Determine the (X, Y) coordinate at the center of the cell enclosing the given text.  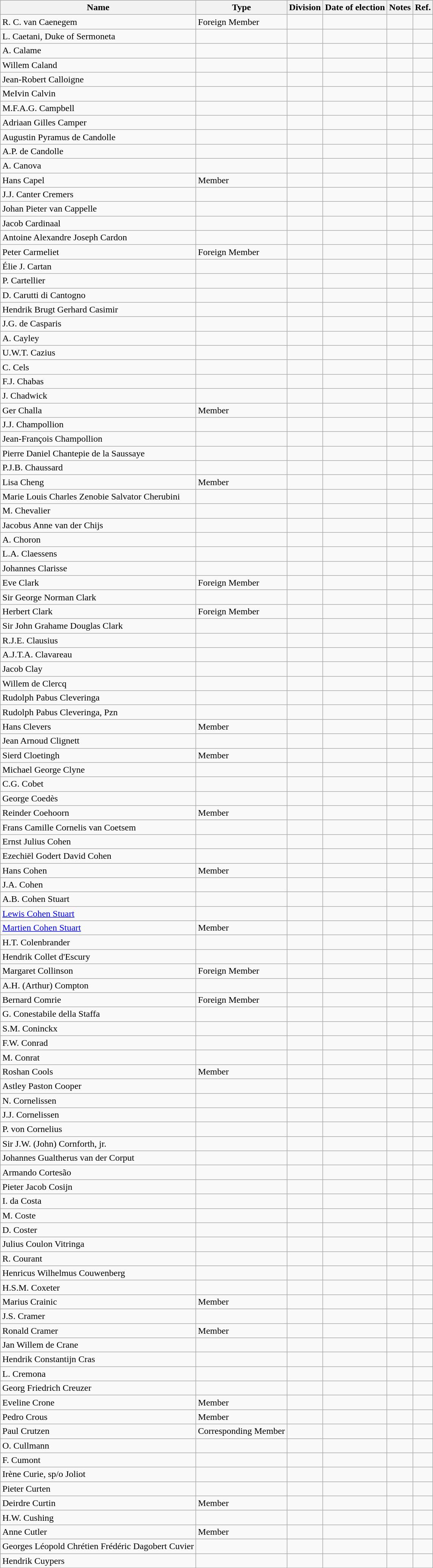
Jean Arnoud Clignett (98, 741)
Sir George Norman Clark (98, 597)
J.G. de Casparis (98, 324)
Élie J. Cartan (98, 266)
Hendrik Cuypers (98, 1561)
Deirdre Curtin (98, 1503)
Date of election (355, 8)
P. von Cornelius (98, 1129)
M. Coste (98, 1215)
J. Chadwick (98, 396)
A. Cayley (98, 338)
G. Conestabile della Staffa (98, 1014)
Adriaan Gilles Camper (98, 122)
MeIvin Calvin (98, 94)
Roshan Cools (98, 1072)
Jacobus Anne van der Chijs (98, 525)
Jan Willem de Crane (98, 1345)
Ger Challa (98, 410)
Lewis Cohen Stuart (98, 914)
Antoine Alexandre Joseph Cardon (98, 238)
Jean-François Champollion (98, 439)
Henricus Wilhelmus Couwenberg (98, 1273)
Bernard Comrie (98, 1000)
A.J.T.A. Clavareau (98, 655)
Ronald Cramer (98, 1330)
C. Cels (98, 367)
Margaret Collinson (98, 971)
J.A. Cohen (98, 885)
Martien Cohen Stuart (98, 928)
H.T. Colenbrander (98, 942)
D. Coster (98, 1230)
Sierd Cloetingh (98, 755)
A. Choron (98, 540)
J.J. Cornelissen (98, 1115)
George Coedès (98, 798)
Pedro Crous (98, 1417)
Rudolph Pabus Cleveringa, Pzn (98, 712)
A. Canova (98, 165)
Ezechiël Godert David Cohen (98, 856)
P.J.B. Chaussard (98, 468)
Marius Crainic (98, 1302)
N. Cornelissen (98, 1101)
Astley Paston Cooper (98, 1086)
Ernst Julius Cohen (98, 841)
Notes (400, 8)
Name (98, 8)
A.H. (Arthur) Compton (98, 985)
D. Carutti di Cantogno (98, 295)
Herbert Clark (98, 611)
Georges Léopold Chrétien Frédéric Dagobert Cuvier (98, 1546)
P. Cartellier (98, 281)
Reinder Coehoorn (98, 813)
Eve Clark (98, 583)
Willem de Clercq (98, 683)
Corresponding Member (242, 1431)
A.P. de Candolle (98, 151)
M.F.A.G. Campbell (98, 108)
Hendrik Brugt Gerhard Casimir (98, 309)
Eveline Crone (98, 1403)
Hans Cohen (98, 870)
M. Chevalier (98, 511)
J.J. Champollion (98, 425)
Lisa Cheng (98, 482)
J.S. Cramer (98, 1316)
R. Courant (98, 1259)
L.A. Claessens (98, 554)
Sir John Grahame Douglas Clark (98, 626)
Augustin Pyramus de Candolle (98, 137)
Johannes Gualtherus van der Corput (98, 1158)
Jacob Cardinaal (98, 223)
Hans Clevers (98, 727)
J.J. Canter Cremers (98, 195)
Jean-Robert Calloigne (98, 79)
Frans Camille Cornelis van Coetsem (98, 827)
Julius Coulon Vitringa (98, 1244)
H.S.M. Coxeter (98, 1287)
Hendrik Collet d'Escury (98, 957)
A. Calame (98, 51)
Ref. (423, 8)
L. Cremona (98, 1374)
Jacob Clay (98, 669)
Johan Pieter van Cappelle (98, 209)
H.W. Cushing (98, 1517)
Hendrik Constantijn Cras (98, 1359)
Georg Friedrich Creuzer (98, 1388)
Division (305, 8)
Rudolph Pabus Cleveringa (98, 698)
F. Cumont (98, 1460)
Hans Capel (98, 180)
Irène Curie, sp/o Joliot (98, 1474)
Johannes Clarisse (98, 568)
U.W.T. Cazius (98, 353)
Paul Crutzen (98, 1431)
Type (242, 8)
Pieter Curten (98, 1489)
Marie Louis Charles Zenobie Salvator Cherubini (98, 496)
L. Caetani, Duke of Sermoneta (98, 36)
A.B. Cohen Stuart (98, 899)
M. Conrat (98, 1057)
C.G. Cobet (98, 784)
Michael George Clyne (98, 770)
F.W. Conrad (98, 1043)
I. da Costa (98, 1201)
R.J.E. Clausius (98, 640)
Armando Cortesão (98, 1172)
O. Cullmann (98, 1446)
Pieter Jacob Cosijn (98, 1187)
Pierre Daniel Chantepie de la Saussaye (98, 453)
S.M. Coninckx (98, 1028)
Sir J.W. (John) Cornforth, jr. (98, 1144)
F.J. Chabas (98, 381)
Anne Cutler (98, 1532)
R. C. van Caenegem (98, 22)
Willem Caland (98, 65)
Peter Carmeliet (98, 252)
